Detect which cell encompasses the target text, then output its (x, y) center coordinate. 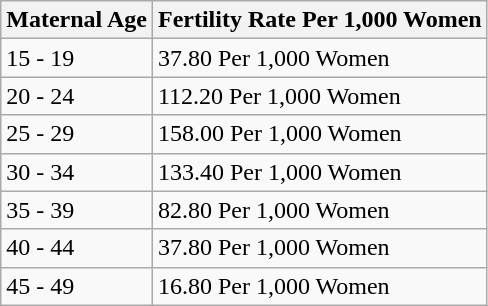
40 - 44 (77, 248)
Fertility Rate Per 1,000 Women (320, 20)
158.00 Per 1,000 Women (320, 134)
45 - 49 (77, 286)
133.40 Per 1,000 Women (320, 172)
35 - 39 (77, 210)
Maternal Age (77, 20)
15 - 19 (77, 58)
82.80 Per 1,000 Women (320, 210)
16.80 Per 1,000 Women (320, 286)
25 - 29 (77, 134)
20 - 24 (77, 96)
30 - 34 (77, 172)
112.20 Per 1,000 Women (320, 96)
